Extract the [X, Y] coordinate from the center of the cell holding the provided text.  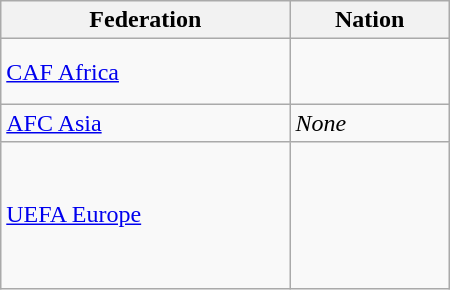
UEFA Europe [146, 215]
AFC Asia [146, 123]
Federation [146, 20]
CAF Africa [146, 72]
Nation [370, 20]
None [370, 123]
